Search for the cell housing the specified text and yield its [x, y] center coordinate. 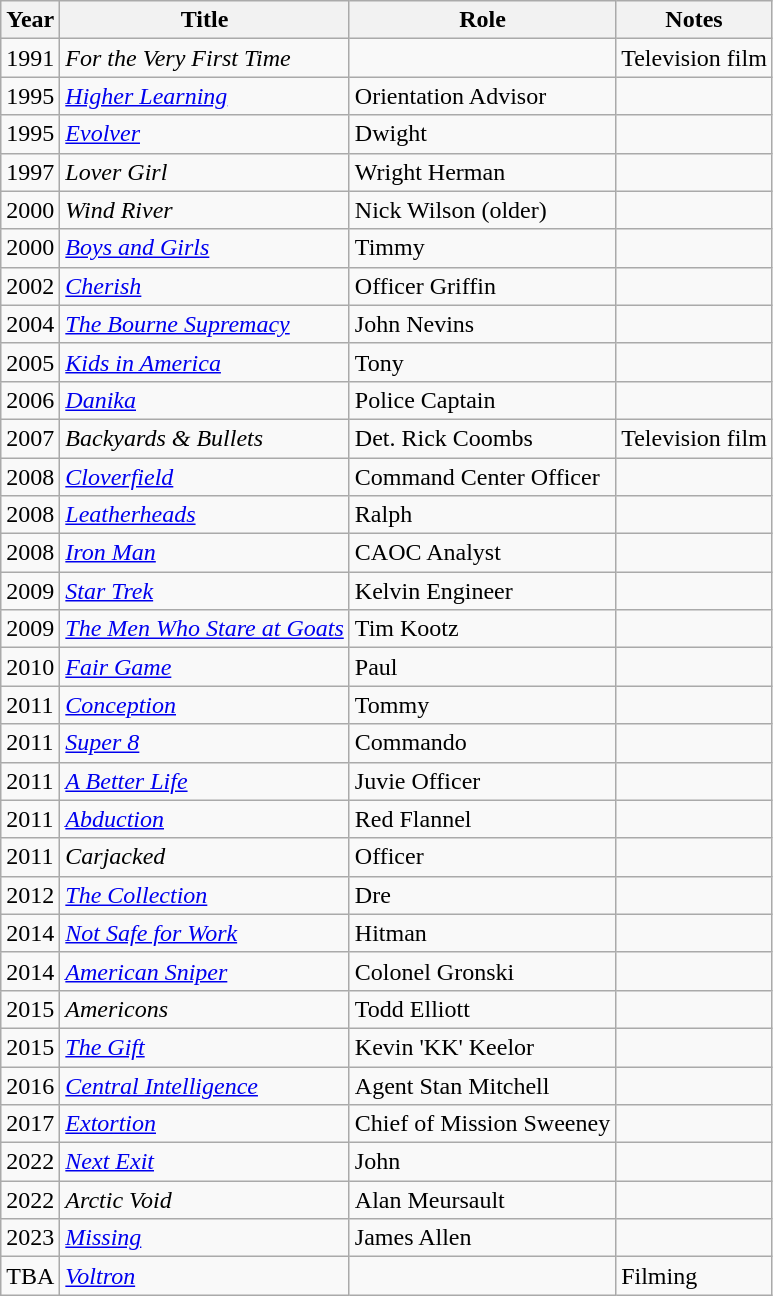
Kelvin Engineer [482, 591]
Lover Girl [204, 172]
Alan Meursault [482, 1200]
Missing [204, 1238]
Officer [482, 857]
1997 [30, 172]
Year [30, 20]
Tony [482, 362]
Next Exit [204, 1162]
Star Trek [204, 591]
Higher Learning [204, 96]
CAOC Analyst [482, 553]
The Collection [204, 895]
Cherish [204, 286]
Agent Stan Mitchell [482, 1085]
Leatherheads [204, 515]
Iron Man [204, 553]
A Better Life [204, 781]
2012 [30, 895]
Title [204, 20]
Wind River [204, 210]
2010 [30, 667]
Nick Wilson (older) [482, 210]
Abduction [204, 819]
1991 [30, 58]
2016 [30, 1085]
Chief of Mission Sweeney [482, 1124]
Role [482, 20]
TBA [30, 1276]
2005 [30, 362]
The Bourne Supremacy [204, 324]
Super 8 [204, 743]
Extortion [204, 1124]
Central Intelligence [204, 1085]
Arctic Void [204, 1200]
Tim Kootz [482, 629]
The Men Who Stare at Goats [204, 629]
Red Flannel [482, 819]
Backyards & Bullets [204, 438]
Not Safe for Work [204, 933]
Cloverfield [204, 477]
Voltron [204, 1276]
Boys and Girls [204, 248]
2017 [30, 1124]
James Allen [482, 1238]
Notes [694, 20]
Det. Rick Coombs [482, 438]
2004 [30, 324]
2007 [30, 438]
Carjacked [204, 857]
Conception [204, 705]
John [482, 1162]
Commando [482, 743]
Command Center Officer [482, 477]
Paul [482, 667]
Timmy [482, 248]
Fair Game [204, 667]
American Sniper [204, 971]
Officer Griffin [482, 286]
The Gift [204, 1047]
John Nevins [482, 324]
2002 [30, 286]
Juvie Officer [482, 781]
Americons [204, 1009]
Dre [482, 895]
Hitman [482, 933]
Colonel Gronski [482, 971]
Orientation Advisor [482, 96]
Ralph [482, 515]
Todd Elliott [482, 1009]
Kevin 'KK' Keelor [482, 1047]
Danika [204, 400]
Kids in America [204, 362]
Tommy [482, 705]
For the Very First Time [204, 58]
Evolver [204, 134]
2006 [30, 400]
Dwight [482, 134]
Filming [694, 1276]
Wright Herman [482, 172]
2023 [30, 1238]
Police Captain [482, 400]
